Find where the given text appears and provide that cell's center as (X, Y) coordinate. 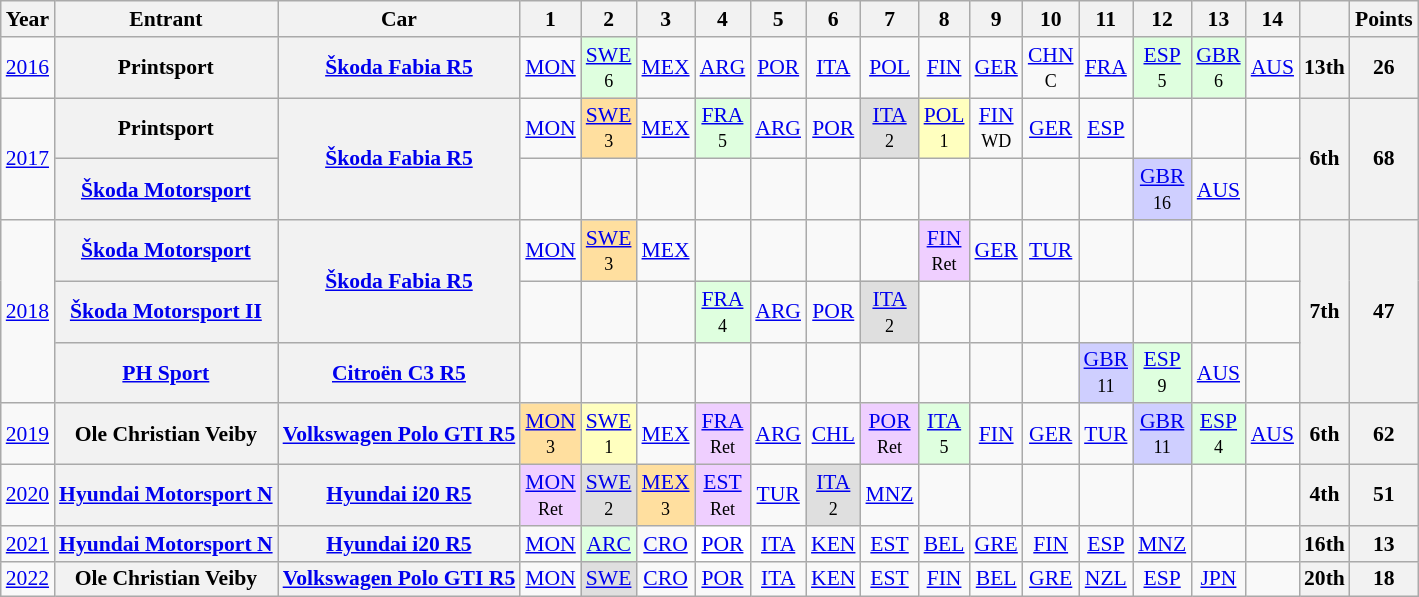
68 (1384, 159)
Citroën C3 R5 (400, 372)
5 (778, 19)
POL (890, 68)
JPN (1218, 579)
SWE2 (609, 496)
9 (996, 19)
7 (890, 19)
MON3 (550, 434)
2 (609, 19)
SWE (609, 579)
47 (1384, 312)
ESP4 (1218, 434)
FRARet (723, 434)
Entrant (166, 19)
26 (1384, 68)
14 (1272, 19)
ESP9 (1162, 372)
6 (833, 19)
51 (1384, 496)
1 (550, 19)
Škoda Motorsport II (166, 312)
2021 (28, 544)
GBR16 (1162, 190)
2018 (28, 312)
2020 (28, 496)
NZL (1106, 579)
12 (1162, 19)
PH Sport (166, 372)
Points (1384, 19)
FRA5 (723, 128)
SWE1 (609, 434)
2017 (28, 159)
10 (1051, 19)
Year (28, 19)
FINWD (996, 128)
FRA (1106, 68)
CHL (833, 434)
POL1 (944, 128)
16th (1324, 544)
ITA5 (944, 434)
4th (1324, 496)
4 (723, 19)
ESP5 (1162, 68)
18 (1384, 579)
13th (1324, 68)
3 (665, 19)
20th (1324, 579)
PORRet (890, 434)
8 (944, 19)
62 (1384, 434)
ESTRet (723, 496)
GBR6 (1218, 68)
2022 (28, 579)
11 (1106, 19)
FINRet (944, 250)
7th (1324, 312)
MONRet (550, 496)
FRA4 (723, 312)
CHNC (1051, 68)
ARC (609, 544)
Car (400, 19)
SWE6 (609, 68)
2016 (28, 68)
2019 (28, 434)
MEX3 (665, 496)
